For the text-containing cell, return its midpoint in [x, y] coordinate format. 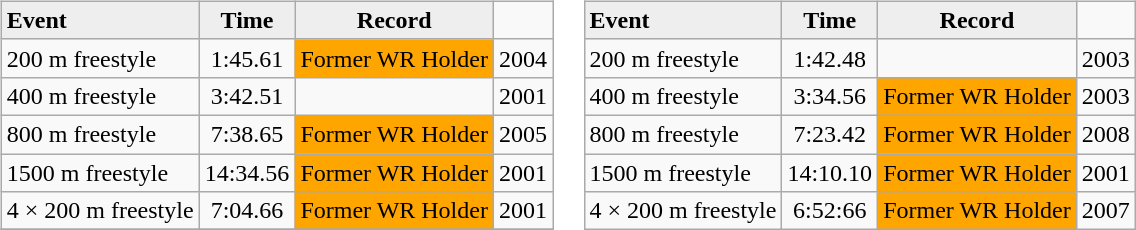
2007 [1106, 211]
1:42.48 [830, 58]
3:34.56 [830, 96]
7:38.65 [247, 134]
14:34.56 [247, 173]
14:10.10 [830, 173]
7:23.42 [830, 134]
2008 [1106, 134]
7:04.66 [247, 211]
2004 [522, 58]
6:52:66 [830, 211]
2005 [522, 134]
3:42.51 [247, 96]
1:45.61 [247, 58]
